Scan for the cell matching the given text and deliver its [x, y] coordinate at center. 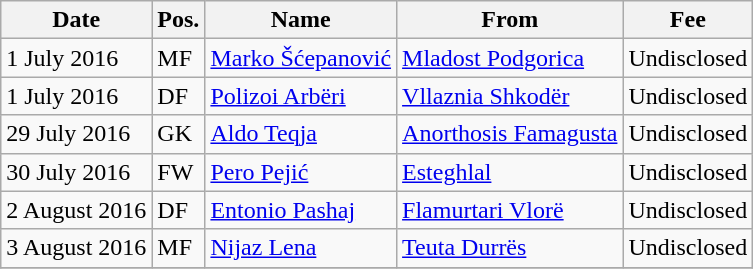
Teuta Durrës [510, 248]
3 August 2016 [76, 248]
Entonio Pashaj [301, 210]
Name [301, 20]
29 July 2016 [76, 134]
30 July 2016 [76, 172]
From [510, 20]
Polizoi Arbëri [301, 96]
2 August 2016 [76, 210]
Aldo Teqja [301, 134]
Marko Šćepanović [301, 58]
Pero Pejić [301, 172]
Date [76, 20]
Flamurtari Vlorë [510, 210]
Esteghlal [510, 172]
Pos. [178, 20]
Vllaznia Shkodër [510, 96]
Mladost Podgorica [510, 58]
Anorthosis Famagusta [510, 134]
FW [178, 172]
Fee [688, 20]
Nijaz Lena [301, 248]
GK [178, 134]
